Detect which cell encompasses the target text, then output its [X, Y] center coordinate. 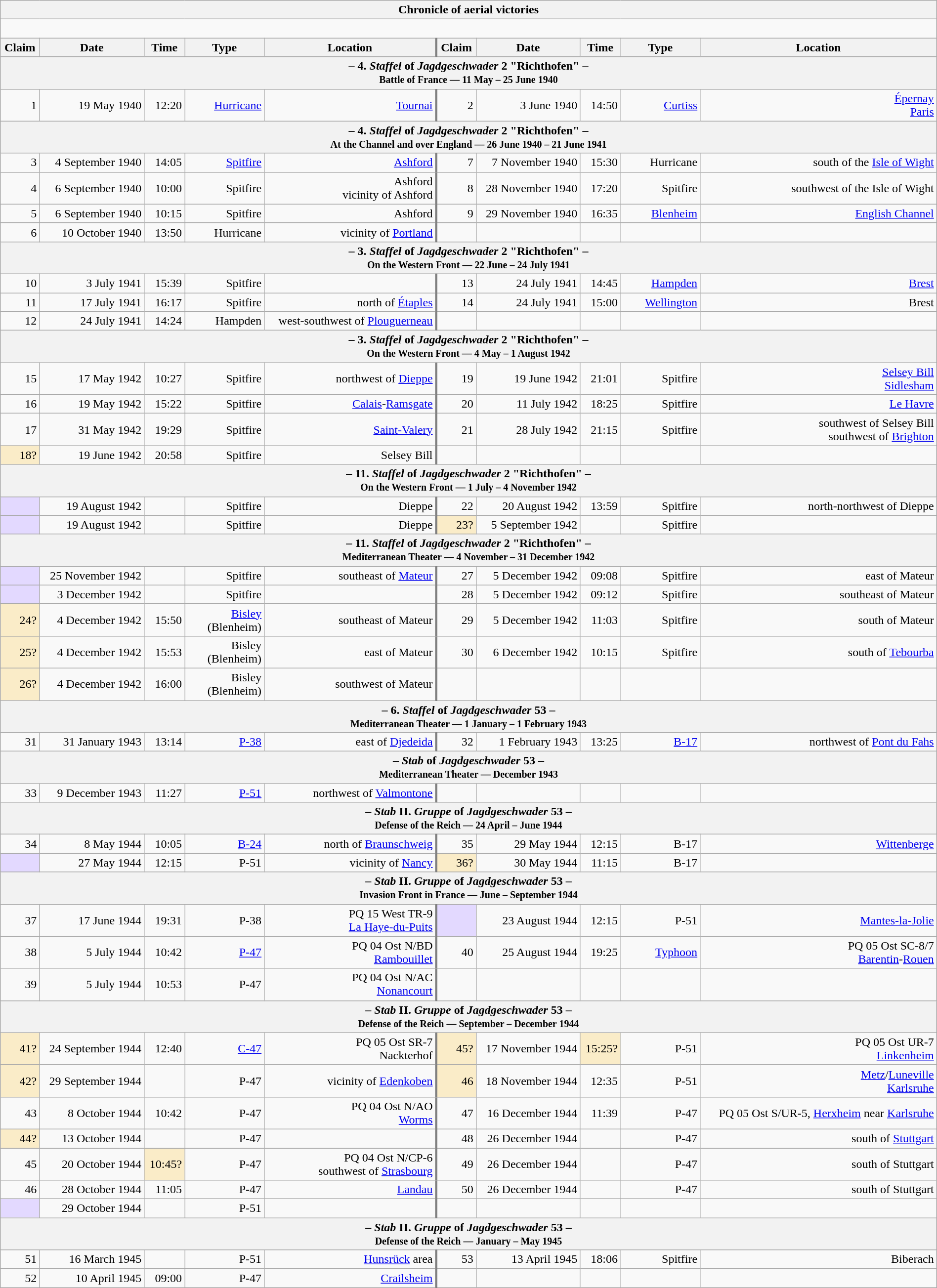
PQ 04 Ost N/ACNonancourt [350, 984]
16:17 [165, 302]
29 November 1940 [528, 213]
Chronicle of aerial victories [468, 10]
PQ 15 West TR-9La Haye-du-Puits [350, 920]
47 [457, 1113]
16 March 1945 [92, 1259]
31 January 1943 [92, 742]
24 September 1944 [92, 1048]
19:25 [600, 953]
13:59 [600, 506]
42? [20, 1081]
45 [20, 1164]
south of Mateur [818, 620]
– Stab II. Gruppe of Jagdgeschwader 53 –Defense of the Reich — January – May 1945 [468, 1234]
east of Djedeida [350, 742]
19 May 1940 [92, 105]
3 [20, 163]
16 December 1944 [528, 1113]
21:15 [600, 430]
1 [20, 105]
14:24 [165, 321]
19:29 [165, 430]
48 [457, 1138]
Hunsrück area [350, 1259]
north of Étaples [350, 302]
53 [457, 1259]
29 September 1944 [92, 1081]
3 June 1940 [528, 105]
12:35 [600, 1081]
northwest of Valmontone [350, 793]
27 [457, 576]
13 October 1944 [92, 1138]
– 11. Staffel of Jagdgeschwader 2 "Richthofen" –On the Western Front — 1 July – 4 November 1942 [468, 480]
4 September 1940 [92, 163]
15:00 [600, 302]
Crailsheim [350, 1278]
18? [20, 455]
5 [20, 213]
11 July 1942 [528, 404]
C-47 [224, 1048]
19:31 [165, 920]
15:22 [165, 404]
17 [20, 430]
Selsey BillSidlesham [818, 378]
PQ 05 Ost SR-7Nackterhof [350, 1048]
Mantes-la-Jolie [818, 920]
north of Braunschweig [350, 844]
– Stab II. Gruppe of Jagdgeschwader 53 –Invasion Front in France — June – September 1944 [468, 888]
16 [20, 404]
southwest of Selsey Bill southwest of Brighton [818, 430]
19 May 1942 [92, 404]
14:05 [165, 163]
– 4. Staffel of Jagdgeschwader 2 "Richthofen" –Battle of France — 11 May – 25 June 1940 [468, 73]
38 [20, 953]
09:12 [600, 594]
40 [457, 953]
vicinity of Nancy [350, 863]
– Stab II. Gruppe of Jagdgeschwader 53 –Defense of the Reich — 24 April – June 1944 [468, 818]
32 [457, 742]
7 [457, 163]
15:30 [600, 163]
43 [20, 1113]
09:00 [165, 1278]
41? [20, 1048]
28 [457, 594]
17 June 1944 [92, 920]
29 October 1944 [92, 1208]
11:15 [600, 863]
34 [20, 844]
10:00 [165, 188]
11 [20, 302]
13 April 1945 [528, 1259]
31 May 1942 [92, 430]
10 October 1940 [92, 232]
Tournai [350, 105]
Calais-Ramsgate [350, 404]
27 May 1944 [92, 863]
25 August 1944 [528, 953]
4 [20, 188]
PQ 05 Ost UR-7Linkenheim [818, 1048]
30 [457, 652]
Landau [350, 1190]
1 February 1943 [528, 742]
– Stab of Jagdgeschwader 53 –Mediterranean Theater — December 1943 [468, 768]
southwest of the Isle of Wight [818, 188]
37 [20, 920]
10 [20, 283]
northwest of Pont du Fahs [818, 742]
10 April 1945 [92, 1278]
9 [457, 213]
20:58 [165, 455]
PQ 04 Ost N/BDRambouillet [350, 953]
21:01 [600, 378]
39 [20, 984]
51 [20, 1259]
31 [20, 742]
25? [20, 652]
8 October 1944 [92, 1113]
17 May 1942 [92, 378]
20 [457, 404]
30 May 1944 [528, 863]
6 [20, 232]
50 [457, 1190]
vicinity of Edenkoben [350, 1081]
09:08 [600, 576]
12:40 [165, 1048]
north-northwest of Dieppe [818, 506]
15:53 [165, 652]
Curtiss [660, 105]
29 May 1944 [528, 844]
10:45? [165, 1164]
south of the Isle of Wight [818, 163]
vicinity of Portland [350, 232]
Saint-Valery [350, 430]
44? [20, 1138]
10:27 [165, 378]
2 [457, 105]
13:50 [165, 232]
PQ 04 Ost N/CP-6southwest of Strasbourg [350, 1164]
PQ 05 Ost S/UR-5, Herxheim near Karlsruhe [818, 1113]
English Channel [818, 213]
PQ 04 Ost N/AOWorms [350, 1113]
south of Tebourba [818, 652]
13 [457, 283]
southwest of Mateur [350, 684]
Wittenberge [818, 844]
17 July 1941 [92, 302]
52 [20, 1278]
20 August 1942 [528, 506]
22 [457, 506]
36? [457, 863]
25 November 1942 [92, 576]
11:39 [600, 1113]
Biberach [818, 1259]
16:00 [165, 684]
18:06 [600, 1259]
15 [20, 378]
northwest of Dieppe [350, 378]
17:20 [600, 188]
Blenheim [660, 213]
45? [457, 1048]
28 November 1940 [528, 188]
49 [457, 1164]
– 4. Staffel of Jagdgeschwader 2 "Richthofen" –At the Channel and over England — 26 June 1940 – 21 June 1941 [468, 137]
10:53 [165, 984]
23 August 1944 [528, 920]
15:25? [600, 1048]
Selsey Bill [350, 455]
28 October 1944 [92, 1190]
6 December 1942 [528, 652]
19 [457, 378]
11:05 [165, 1190]
12:20 [165, 105]
3 July 1941 [92, 283]
15:50 [165, 620]
– Stab II. Gruppe of Jagdgeschwader 53 –Defense of the Reich — September – December 1944 [468, 1017]
5 September 1942 [528, 525]
13:25 [600, 742]
10:05 [165, 844]
7 November 1940 [528, 163]
28 July 1942 [528, 430]
Metz/LunevilleKarlsruhe [818, 1081]
15:39 [165, 283]
24? [20, 620]
11:03 [600, 620]
16:35 [600, 213]
9 December 1943 [92, 793]
ÉpernayParis [818, 105]
23? [457, 525]
Wellington [660, 302]
29 [457, 620]
21 [457, 430]
3 December 1942 [92, 594]
8 [457, 188]
12 [20, 321]
17 November 1944 [528, 1048]
B-24 [224, 844]
– 3. Staffel of Jagdgeschwader 2 "Richthofen" –On the Western Front — 22 June – 24 July 1941 [468, 258]
18:25 [600, 404]
33 [20, 793]
8 May 1944 [92, 844]
11:27 [165, 793]
Ashfordvicinity of Ashford [350, 188]
– 11. Staffel of Jagdgeschwader 2 "Richthofen" –Mediterranean Theater — 4 November – 31 December 1942 [468, 550]
Typhoon [660, 953]
20 October 1944 [92, 1164]
14 [457, 302]
PQ 05 Ost SC-8/7Barentin-Rouen [818, 953]
13:14 [165, 742]
14:50 [600, 105]
– 3. Staffel of Jagdgeschwader 2 "Richthofen" –On the Western Front — 4 May – 1 August 1942 [468, 347]
west-southwest of Plouguerneau [350, 321]
– 6. Staffel of Jagdgeschwader 53 –Mediterranean Theater — 1 January – 1 February 1943 [468, 716]
Le Havre [818, 404]
26? [20, 684]
14:45 [600, 283]
18 November 1944 [528, 1081]
35 [457, 844]
